Return the [x, y] coordinate for the center point of the cell that contains the specified text.  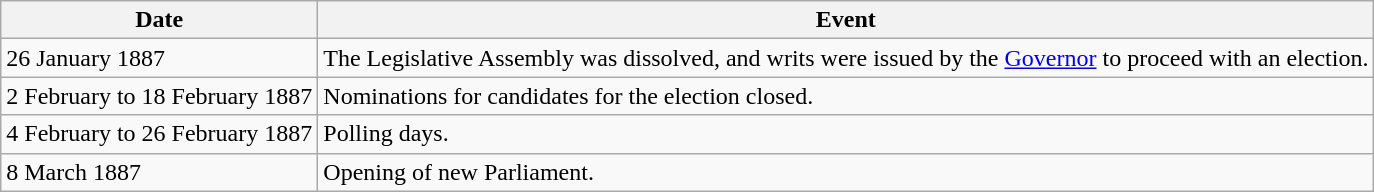
8 March 1887 [160, 172]
Nominations for candidates for the election closed. [846, 96]
Polling days. [846, 134]
4 February to 26 February 1887 [160, 134]
The Legislative Assembly was dissolved, and writs were issued by the Governor to proceed with an election. [846, 58]
Event [846, 20]
2 February to 18 February 1887 [160, 96]
Opening of new Parliament. [846, 172]
26 January 1887 [160, 58]
Date [160, 20]
